Locate the cell with the specified text and output its (X, Y) center coordinate. 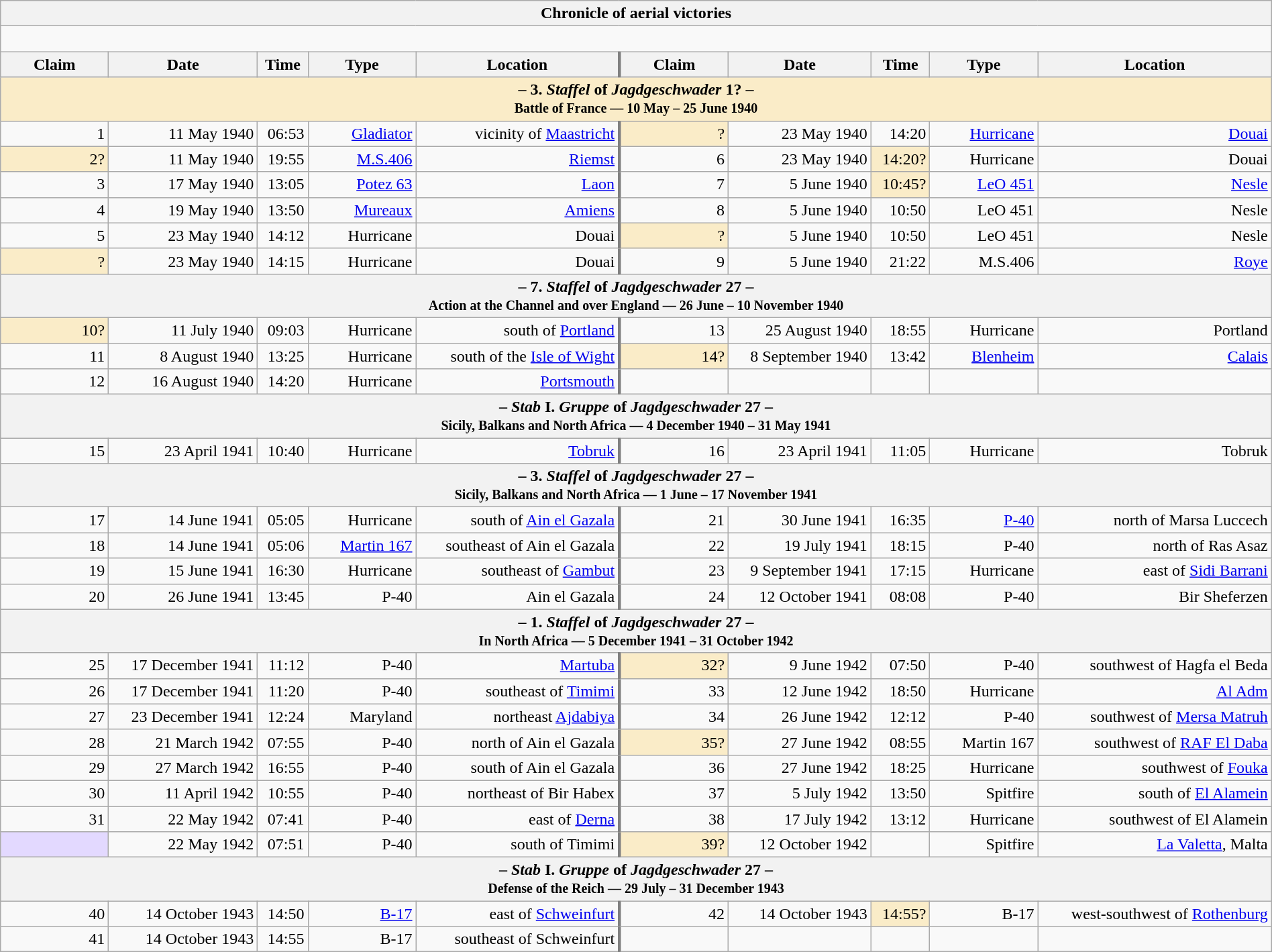
9 (674, 261)
12 June 1942 (800, 691)
southwest of RAF El Daba (1155, 742)
north of Ras Asaz (1155, 545)
northeast Ajdabiya (518, 717)
north of Ain el Gazala (518, 742)
7 (674, 184)
– Stab I. Gruppe of Jagdgeschwader 27 –Sicily, Balkans and North Africa — 4 December 1940 – 31 May 1941 (636, 416)
13:12 (900, 819)
5 July 1942 (800, 793)
29 (55, 768)
07:50 (900, 666)
24 (674, 596)
30 June 1941 (800, 520)
Blenheim (984, 356)
Chronicle of aerial victories (636, 13)
05:06 (283, 545)
– 3. Staffel of Jagdgeschwader 1? –Battle of France — 10 May – 25 June 1940 (636, 99)
southwest of Fouka (1155, 768)
13:42 (900, 356)
34 (674, 717)
10:40 (283, 451)
5 (55, 235)
2? (55, 159)
18:25 (900, 768)
southeast of Ain el Gazala (518, 545)
– Stab I. Gruppe of Jagdgeschwader 27 –Defense of the Reich — 29 July – 31 December 1943 (636, 879)
Bir Sheferzen (1155, 596)
1 (55, 134)
8 (674, 210)
16 (674, 451)
11 (55, 356)
37 (674, 793)
17 (55, 520)
31 (55, 819)
vicinity of Maastricht (518, 134)
07:55 (283, 742)
east of Sidi Barrani (1155, 571)
39? (674, 845)
33 (674, 691)
southeast of Gambut (518, 571)
16:35 (900, 520)
07:41 (283, 819)
southwest of Mersa Matruh (1155, 717)
23 December 1941 (183, 717)
12 October 1941 (800, 596)
14? (674, 356)
11 July 1940 (183, 330)
41 (55, 939)
18:50 (900, 691)
15 June 1941 (183, 571)
south of Portland (518, 330)
southwest of El Alamein (1155, 819)
12:12 (900, 717)
Al Adm (1155, 691)
Portsmouth (518, 382)
8 August 1940 (183, 356)
27 (55, 717)
09:03 (283, 330)
17 May 1940 (183, 184)
17 July 1942 (800, 819)
22 (674, 545)
11:05 (900, 451)
08:08 (900, 596)
17:15 (900, 571)
11:12 (283, 666)
9 June 1942 (800, 666)
southeast of Schweinfurt (518, 939)
18:55 (900, 330)
14:20? (900, 159)
36 (674, 768)
northeast of Bir Habex (518, 793)
Maryland (362, 717)
14:12 (283, 235)
25 August 1940 (800, 330)
19 (55, 571)
28 (55, 742)
42 (674, 914)
east of Derna (518, 819)
23 (674, 571)
southwest of Hagfa el Beda (1155, 666)
8 September 1940 (800, 356)
16:30 (283, 571)
Amiens (518, 210)
La Valetta, Malta (1155, 845)
Laon (518, 184)
– 1. Staffel of Jagdgeschwader 27 –In North Africa — 5 December 1941 – 31 October 1942 (636, 631)
18:15 (900, 545)
Mureaux (362, 210)
06:53 (283, 134)
18 (55, 545)
13:45 (283, 596)
– 3. Staffel of Jagdgeschwader 27 –Sicily, Balkans and North Africa — 1 June – 17 November 1941 (636, 486)
6 (674, 159)
32? (674, 666)
southeast of Timimi (518, 691)
4 (55, 210)
11:20 (283, 691)
south of El Alamein (1155, 793)
12:24 (283, 717)
26 (55, 691)
21 March 1942 (183, 742)
12 (55, 382)
10:45? (900, 184)
Roye (1155, 261)
west-southwest of Rothenburg (1155, 914)
– 7. Staffel of Jagdgeschwader 27 –Action at the Channel and over England — 26 June – 10 November 1940 (636, 295)
27 March 1942 (183, 768)
Martuba (518, 666)
19 July 1941 (800, 545)
16:55 (283, 768)
14:55 (283, 939)
26 June 1941 (183, 596)
3 (55, 184)
14:15 (283, 261)
Riemst (518, 159)
08:55 (900, 742)
20 (55, 596)
12 October 1942 (800, 845)
15 (55, 451)
13 (674, 330)
13:25 (283, 356)
30 (55, 793)
14:50 (283, 914)
south of the Isle of Wight (518, 356)
21:22 (900, 261)
Portland (1155, 330)
40 (55, 914)
10? (55, 330)
9 September 1941 (800, 571)
19 May 1940 (183, 210)
east of Schweinfurt (518, 914)
07:51 (283, 845)
10:55 (283, 793)
16 August 1940 (183, 382)
21 (674, 520)
25 (55, 666)
Calais (1155, 356)
38 (674, 819)
35? (674, 742)
14:55? (900, 914)
11 April 1942 (183, 793)
Gladiator (362, 134)
Ain el Gazala (518, 596)
south of Timimi (518, 845)
05:05 (283, 520)
26 June 1942 (800, 717)
north of Marsa Luccech (1155, 520)
13:05 (283, 184)
19:55 (283, 159)
Potez 63 (362, 184)
